Detect which cell encompasses the target text, then output its [x, y] center coordinate. 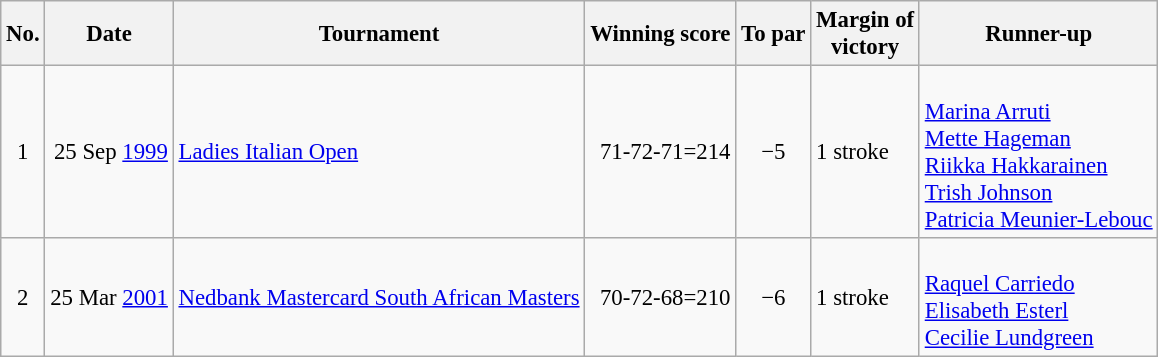
Margin ofvictory [866, 34]
2 [23, 298]
No. [23, 34]
Runner-up [1038, 34]
25 Mar 2001 [109, 298]
Raquel Carriedo Elisabeth Esterl Cecilie Lundgreen [1038, 298]
71-72-71=214 [660, 152]
−5 [774, 152]
−6 [774, 298]
Marina Arruti Mette Hageman Riikka Hakkarainen Trish Johnson Patricia Meunier-Lebouc [1038, 152]
Nedbank Mastercard South African Masters [379, 298]
1 [23, 152]
Ladies Italian Open [379, 152]
70-72-68=210 [660, 298]
Date [109, 34]
Winning score [660, 34]
To par [774, 34]
25 Sep 1999 [109, 152]
Tournament [379, 34]
